Return the (X, Y) coordinate for the center point of the cell that contains the specified text.  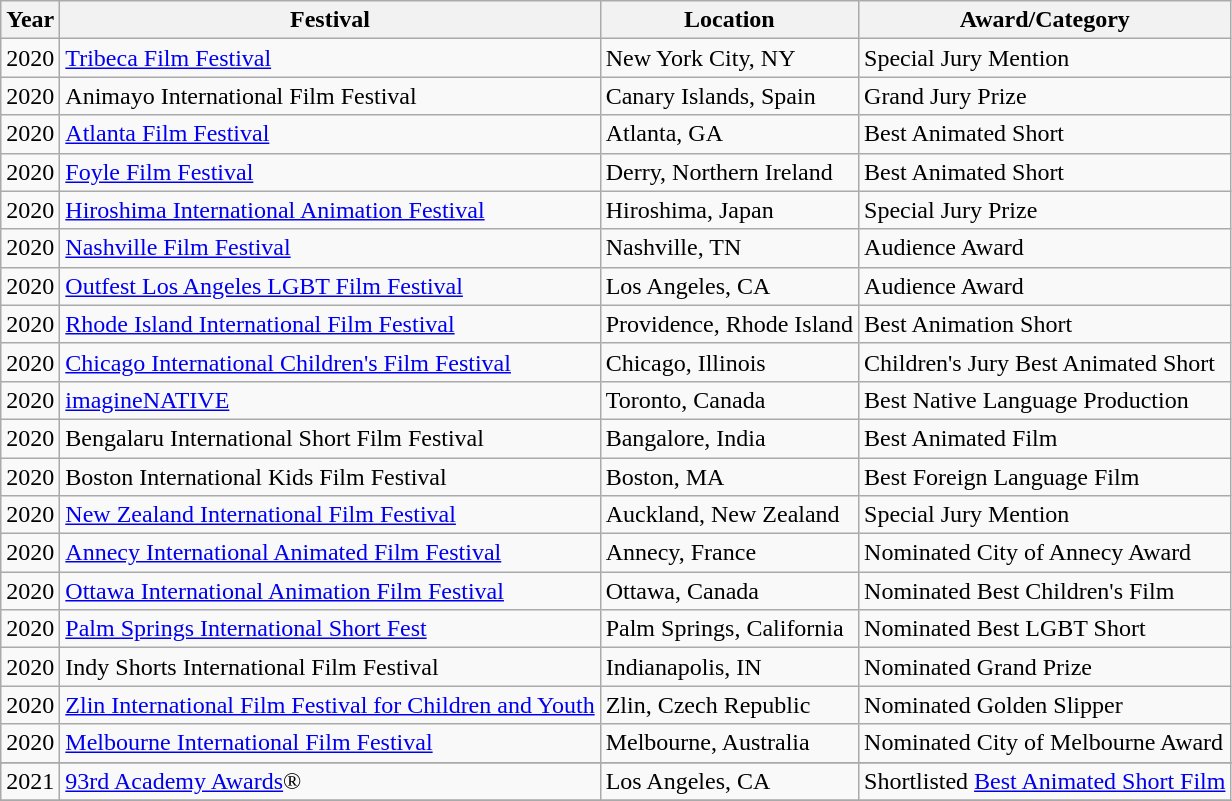
Boston International Kids Film Festival (330, 477)
Derry, Northern Ireland (729, 172)
Nominated City of Melbourne Award (1045, 743)
New York City, NY (729, 58)
Bangalore, India (729, 438)
Tribeca Film Festival (330, 58)
Animayo International Film Festival (330, 96)
93rd Academy Awards® (330, 781)
Atlanta Film Festival (330, 134)
Toronto, Canada (729, 400)
Best Native Language Production (1045, 400)
Year (30, 20)
Hiroshima International Animation Festival (330, 210)
Boston, MA (729, 477)
Rhode Island International Film Festival (330, 324)
Indy Shorts International Film Festival (330, 667)
Shortlisted Best Animated Short Film (1045, 781)
Chicago, Illinois (729, 362)
Best Foreign Language Film (1045, 477)
Nominated Golden Slipper (1045, 705)
Nashville Film Festival (330, 248)
Chicago International Children's Film Festival (330, 362)
Zlin International Film Festival for Children and Youth (330, 705)
Ottawa, Canada (729, 591)
Nominated Best LGBT Short (1045, 629)
Providence, Rhode Island (729, 324)
Bengalaru International Short Film Festival (330, 438)
Ottawa International Animation Film Festival (330, 591)
Indianapolis, IN (729, 667)
Special Jury Prize (1045, 210)
Outfest Los Angeles LGBT Film Festival (330, 286)
Atlanta, GA (729, 134)
New Zealand International Film Festival (330, 515)
Festival (330, 20)
Annecy, France (729, 553)
Palm Springs, California (729, 629)
Award/Category (1045, 20)
Grand Jury Prize (1045, 96)
Foyle Film Festival (330, 172)
Zlin, Czech Republic (729, 705)
Melbourne, Australia (729, 743)
Nashville, TN (729, 248)
Palm Springs International Short Fest (330, 629)
Nominated City of Annecy Award (1045, 553)
Best Animation Short (1045, 324)
Auckland, New Zealand (729, 515)
Best Animated Film (1045, 438)
Children's Jury Best Animated Short (1045, 362)
Nominated Best Children's Film (1045, 591)
Canary Islands, Spain (729, 96)
imagineNATIVE (330, 400)
Melbourne International Film Festival (330, 743)
Hiroshima, Japan (729, 210)
Nominated Grand Prize (1045, 667)
Location (729, 20)
2021 (30, 781)
Annecy International Animated Film Festival (330, 553)
